Scan for the cell matching the given text and deliver its (X, Y) coordinate at center. 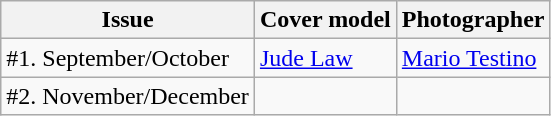
Issue (128, 20)
Jude Law (325, 58)
Cover model (325, 20)
#1. September/October (128, 58)
Photographer (473, 20)
#2. November/December (128, 96)
Mario Testino (473, 58)
